Determine the (X, Y) coordinate at the center of the cell enclosing the given text.  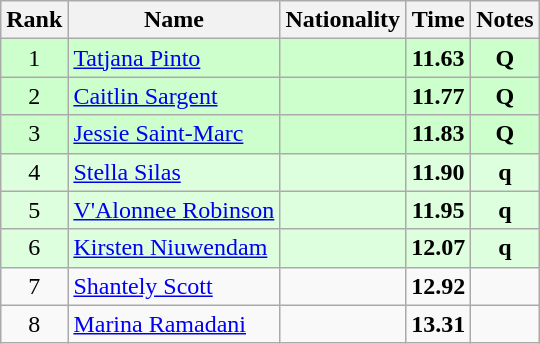
4 (34, 172)
2 (34, 96)
Notes (505, 20)
Rank (34, 20)
3 (34, 134)
V'Alonnee Robinson (174, 210)
Caitlin Sargent (174, 96)
Kirsten Niuwendam (174, 248)
Name (174, 20)
Time (438, 20)
5 (34, 210)
11.83 (438, 134)
Marina Ramadani (174, 324)
6 (34, 248)
8 (34, 324)
11.90 (438, 172)
1 (34, 58)
Nationality (343, 20)
11.63 (438, 58)
Stella Silas (174, 172)
12.07 (438, 248)
11.95 (438, 210)
7 (34, 286)
Tatjana Pinto (174, 58)
Shantely Scott (174, 286)
12.92 (438, 286)
13.31 (438, 324)
Jessie Saint-Marc (174, 134)
11.77 (438, 96)
